Identify which cell holds the provided text, then report its [x, y] central coordinate. 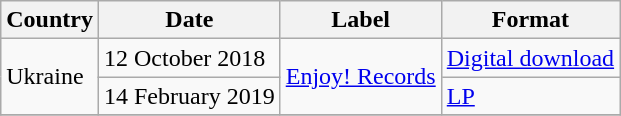
Format [530, 20]
Date [189, 20]
Digital download [530, 58]
Country [50, 20]
LP [530, 96]
Label [360, 20]
14 February 2019 [189, 96]
12 October 2018 [189, 58]
Ukraine [50, 77]
Enjoy! Records [360, 77]
